Identify which cell holds the provided text, then report its (X, Y) central coordinate. 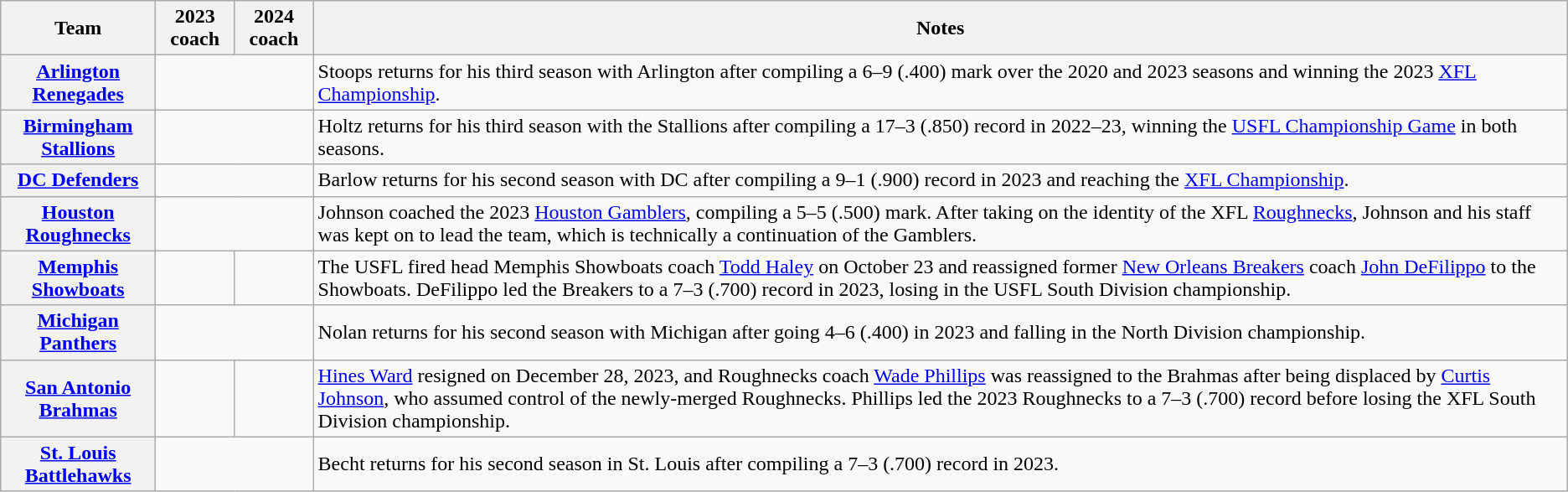
Birmingham Stallions (79, 137)
Michigan Panthers (79, 332)
St. Louis Battlehawks (79, 464)
Becht returns for his second season in St. Louis after compiling a 7–3 (.700) record in 2023. (940, 464)
Nolan returns for his second season with Michigan after going 4–6 (.400) in 2023 and falling in the North Division championship. (940, 332)
Houston Roughnecks (79, 223)
Notes (940, 28)
Barlow returns for his second season with DC after compiling a 9–1 (.900) record in 2023 and reaching the XFL Championship. (940, 180)
2023 coach (195, 28)
San Antonio Brahmas (79, 398)
Arlington Renegades (79, 82)
DC Defenders (79, 180)
Team (79, 28)
Memphis Showboats (79, 278)
2024 coach (274, 28)
